Output the (X, Y) coordinate of the center of the cell containing the given text.  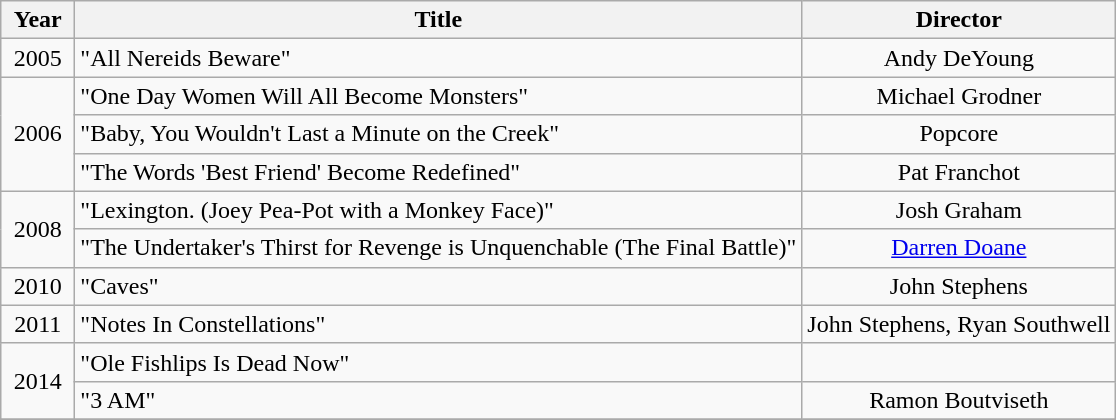
Popcore (959, 134)
Title (438, 20)
2005 (38, 58)
2010 (38, 286)
2008 (38, 229)
2011 (38, 324)
Director (959, 20)
John Stephens, Ryan Southwell (959, 324)
"Ole Fishlips Is Dead Now" (438, 362)
Michael Grodner (959, 96)
"The Words 'Best Friend' Become Redefined" (438, 172)
John Stephens (959, 286)
"All Nereids Beware" (438, 58)
Pat Franchot (959, 172)
"Notes In Constellations" (438, 324)
"Baby, You Wouldn't Last a Minute on the Creek" (438, 134)
"Caves" (438, 286)
Ramon Boutviseth (959, 400)
2014 (38, 381)
"3 AM" (438, 400)
"The Undertaker's Thirst for Revenge is Unquenchable (The Final Battle)" (438, 248)
Darren Doane (959, 248)
Josh Graham (959, 210)
Year (38, 20)
"One Day Women Will All Become Monsters" (438, 96)
2006 (38, 134)
Andy DeYoung (959, 58)
"Lexington. (Joey Pea-Pot with a Monkey Face)" (438, 210)
